Detect which cell encompasses the target text, then output its [X, Y] center coordinate. 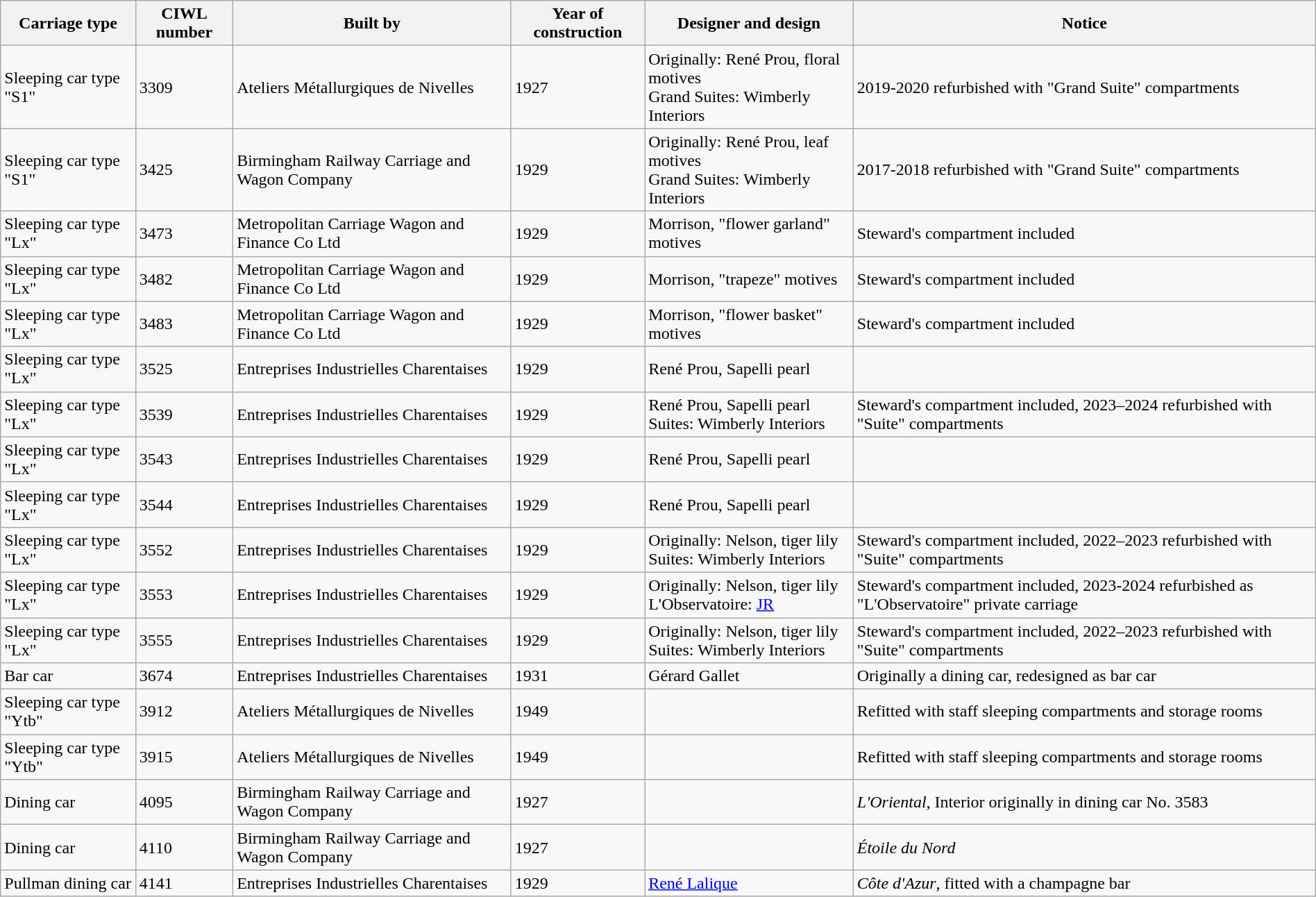
Notice [1084, 24]
4110 [184, 847]
Designer and design [750, 24]
Year of construction [577, 24]
Originally: Nelson, tiger lilyL'Observatoire: JR [750, 594]
3539 [184, 414]
3482 [184, 279]
3309 [184, 87]
Pullman dining car [68, 883]
CIWL number [184, 24]
3555 [184, 640]
Bar car [68, 676]
3543 [184, 460]
Morrison, "trapeze" motives [750, 279]
Gérard Gallet [750, 676]
René Lalique [750, 883]
René Prou, Sapelli pearlSuites: Wimberly Interiors [750, 414]
Carriage type [68, 24]
Morrison, "flower garland" motives [750, 233]
Morrison, "flower basket" motives [750, 324]
4141 [184, 883]
3544 [184, 504]
4095 [184, 803]
3552 [184, 550]
3553 [184, 594]
2019-2020 refurbished with "Grand Suite" compartments [1084, 87]
Originally: René Prou, floral motivesGrand Suites: Wimberly Interiors [750, 87]
2017-2018 refurbished with "Grand Suite" compartments [1084, 169]
Étoile du Nord [1084, 847]
3674 [184, 676]
3915 [184, 757]
3473 [184, 233]
3525 [184, 369]
3483 [184, 324]
Côte d'Azur, fitted with a champagne bar [1084, 883]
3425 [184, 169]
3912 [184, 712]
Originally: René Prou, leaf motivesGrand Suites: Wimberly Interiors [750, 169]
Steward's compartment included, 2023–2024 refurbished with "Suite" compartments [1084, 414]
L'Oriental, Interior originally in dining car No. 3583 [1084, 803]
Steward's compartment included, 2023-2024 refurbished as "L'Observatoire" private carriage [1084, 594]
1931 [577, 676]
Originally a dining car, redesigned as bar car [1084, 676]
Built by [372, 24]
